Determine the (X, Y) coordinate at the center of the cell enclosing the given text.  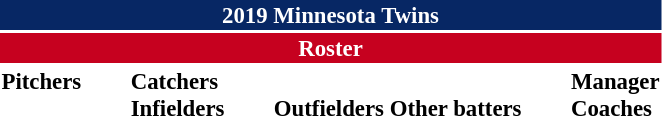
Roster (330, 48)
2019 Minnesota Twins (330, 15)
